Provide the [x, y] coordinate of the cell's center where the given text is located.  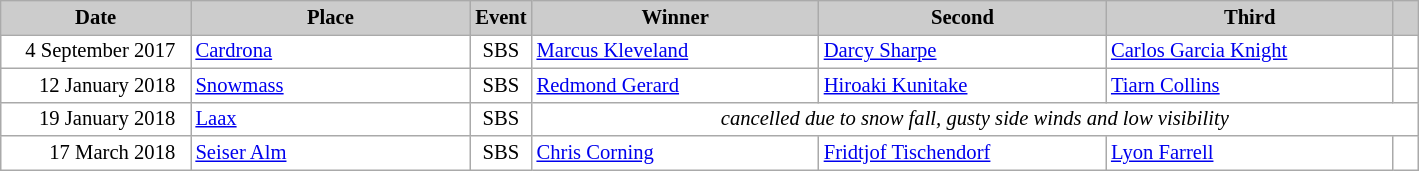
Redmond Gerard [676, 85]
12 January 2018 [96, 85]
Tiarn Collins [1250, 85]
Winner [676, 17]
Cardrona [330, 51]
Place [330, 17]
Lyon Farrell [1250, 153]
cancelled due to snow fall, gusty side winds and low visibility [975, 119]
Hiroaki Kunitake [962, 85]
Darcy Sharpe [962, 51]
Event [500, 17]
Second [962, 17]
17 March 2018 [96, 153]
19 January 2018 [96, 119]
Date [96, 17]
Marcus Kleveland [676, 51]
Fridtjof Tischendorf [962, 153]
4 September 2017 [96, 51]
Laax [330, 119]
Snowmass [330, 85]
Third [1250, 17]
Seiser Alm [330, 153]
Carlos Garcia Knight [1250, 51]
Chris Corning [676, 153]
